Identify which cell holds the provided text, then report its (x, y) central coordinate. 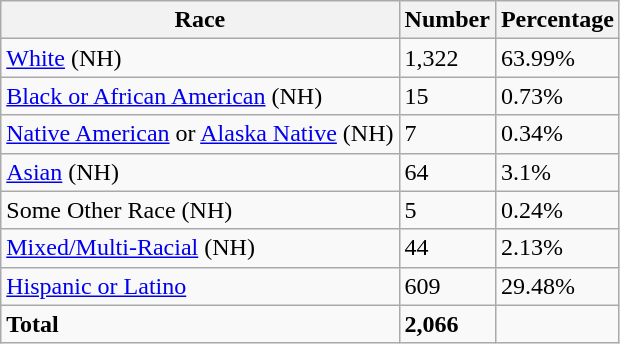
Percentage (557, 20)
Native American or Alaska Native (NH) (200, 134)
44 (447, 248)
Black or African American (NH) (200, 96)
Mixed/Multi-Racial (NH) (200, 248)
Some Other Race (NH) (200, 210)
5 (447, 210)
29.48% (557, 286)
2.13% (557, 248)
1,322 (447, 58)
Hispanic or Latino (200, 286)
White (NH) (200, 58)
Asian (NH) (200, 172)
2,066 (447, 324)
3.1% (557, 172)
0.73% (557, 96)
Number (447, 20)
0.34% (557, 134)
Race (200, 20)
64 (447, 172)
7 (447, 134)
0.24% (557, 210)
63.99% (557, 58)
Total (200, 324)
15 (447, 96)
609 (447, 286)
